Pinpoint the cell where the given text exists, returning its (x, y) midpoint coordinate. 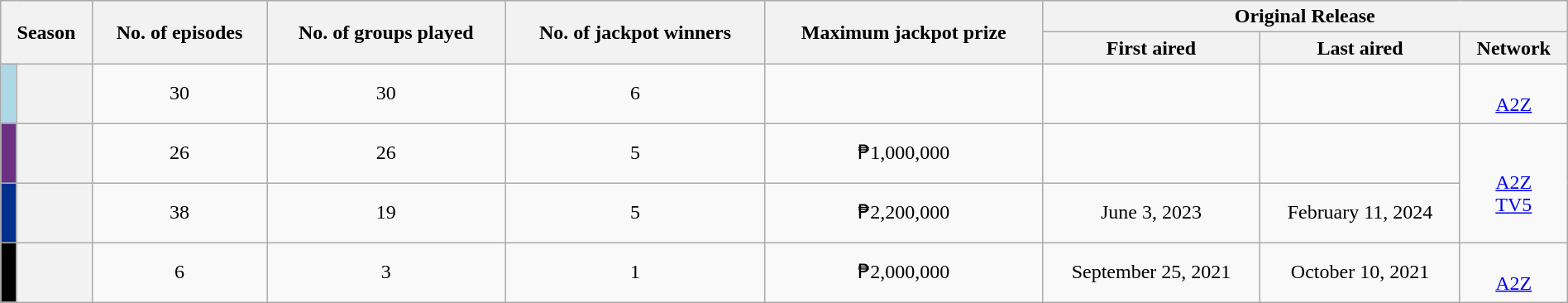
₱2,000,000 (903, 272)
38 (179, 213)
No. of episodes (179, 32)
First aired (1151, 48)
September 25, 2021 (1151, 272)
Maximum jackpot prize (903, 32)
3 (386, 272)
19 (386, 213)
Network (1513, 48)
A2ZTV5 (1513, 183)
No. of groups played (386, 32)
Season (46, 32)
Last aired (1360, 48)
No. of jackpot winners (635, 32)
1 (635, 272)
June 3, 2023 (1151, 213)
February 11, 2024 (1360, 213)
October 10, 2021 (1360, 272)
₱1,000,000 (903, 153)
Original Release (1305, 17)
₱2,200,000 (903, 213)
